Search for the cell housing the specified text and yield its (x, y) center coordinate. 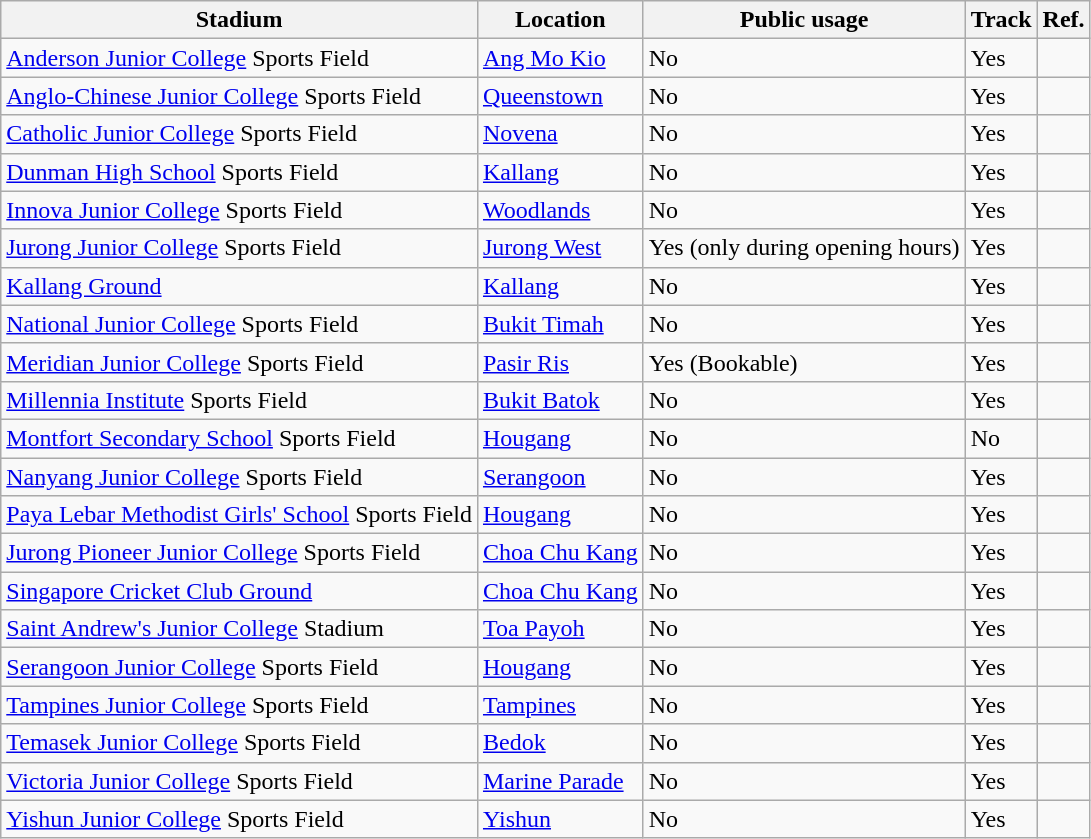
Novena (560, 134)
Jurong Pioneer Junior College Sports Field (240, 553)
Singapore Cricket Club Ground (240, 591)
Meridian Junior College Sports Field (240, 362)
Catholic Junior College Sports Field (240, 134)
Dunman High School Sports Field (240, 172)
Anderson Junior College Sports Field (240, 58)
Marine Parade (560, 781)
Millennia Institute Sports Field (240, 400)
Montfort Secondary School Sports Field (240, 438)
Bukit Timah (560, 324)
Anglo-Chinese Junior College Sports Field (240, 96)
Ang Mo Kio (560, 58)
Yishun (560, 819)
Public usage (804, 20)
Nanyang Junior College Sports Field (240, 477)
Pasir Ris (560, 362)
Track (1001, 20)
Yishun Junior College Sports Field (240, 819)
Jurong Junior College Sports Field (240, 248)
Ref. (1064, 20)
Queenstown (560, 96)
Saint Andrew's Junior College Stadium (240, 629)
Serangoon (560, 477)
Temasek Junior College Sports Field (240, 743)
Jurong West (560, 248)
Bedok (560, 743)
Yes (only during opening hours) (804, 248)
Yes (Bookable) (804, 362)
Tampines (560, 705)
Location (560, 20)
Tampines Junior College Sports Field (240, 705)
Stadium (240, 20)
Paya Lebar Methodist Girls' School Sports Field (240, 515)
Woodlands (560, 210)
Kallang Ground (240, 286)
Serangoon Junior College Sports Field (240, 667)
Bukit Batok (560, 400)
Toa Payoh (560, 629)
Victoria Junior College Sports Field (240, 781)
Innova Junior College Sports Field (240, 210)
National Junior College Sports Field (240, 324)
